Pinpoint the cell where the given text exists, returning its [x, y] midpoint coordinate. 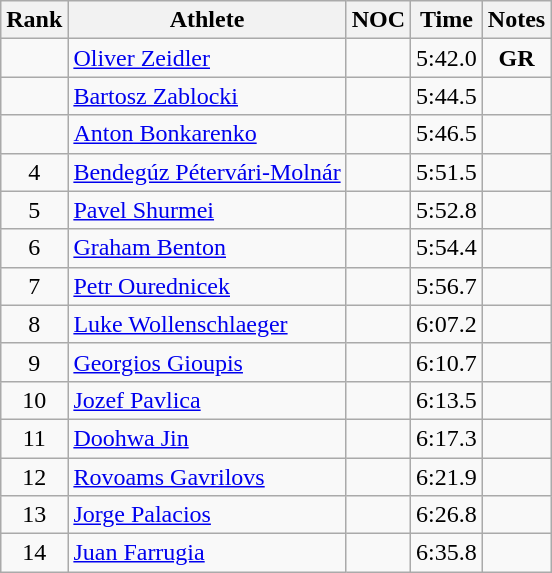
7 [34, 286]
12 [34, 477]
Georgios Gioupis [207, 362]
9 [34, 362]
6:10.7 [447, 362]
14 [34, 553]
5:54.4 [447, 248]
Jozef Pavlica [207, 400]
Jorge Palacios [207, 515]
5:52.8 [447, 210]
6 [34, 248]
4 [34, 172]
Athlete [207, 20]
Graham Benton [207, 248]
Pavel Shurmei [207, 210]
6:17.3 [447, 438]
Rank [34, 20]
Rovoams Gavrilovs [207, 477]
Doohwa Jin [207, 438]
5:42.0 [447, 58]
Time [447, 20]
13 [34, 515]
Juan Farrugia [207, 553]
6:07.2 [447, 324]
5:51.5 [447, 172]
6:21.9 [447, 477]
Petr Ourednicek [207, 286]
Anton Bonkarenko [207, 134]
8 [34, 324]
Notes [516, 20]
Bartosz Zablocki [207, 96]
10 [34, 400]
6:26.8 [447, 515]
5:46.5 [447, 134]
Oliver Zeidler [207, 58]
Bendegúz Pétervári-Molnár [207, 172]
11 [34, 438]
NOC [378, 20]
5:44.5 [447, 96]
Luke Wollenschlaeger [207, 324]
5:56.7 [447, 286]
5 [34, 210]
GR [516, 58]
6:35.8 [447, 553]
6:13.5 [447, 400]
